Return the [x, y] coordinate for the center point of the cell that contains the specified text.  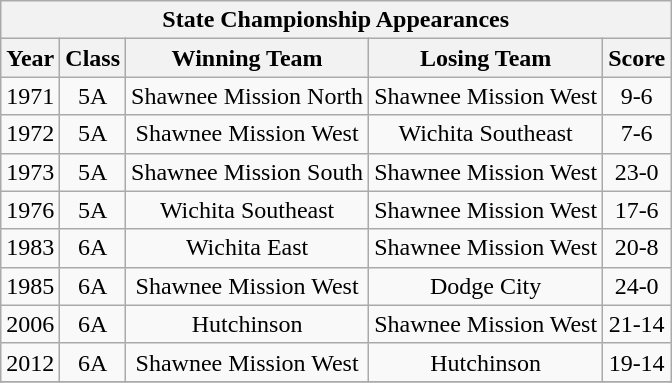
1973 [30, 172]
2012 [30, 362]
1983 [30, 248]
1971 [30, 96]
19-14 [637, 362]
Shawnee Mission South [248, 172]
Shawnee Mission North [248, 96]
Dodge City [486, 286]
Class [93, 58]
Losing Team [486, 58]
1985 [30, 286]
Wichita East [248, 248]
State Championship Appearances [336, 20]
9-6 [637, 96]
Score [637, 58]
1976 [30, 210]
7-6 [637, 134]
23-0 [637, 172]
2006 [30, 324]
17-6 [637, 210]
Winning Team [248, 58]
24-0 [637, 286]
Year [30, 58]
20-8 [637, 248]
21-14 [637, 324]
1972 [30, 134]
